Identify which cell holds the provided text, then report its [x, y] central coordinate. 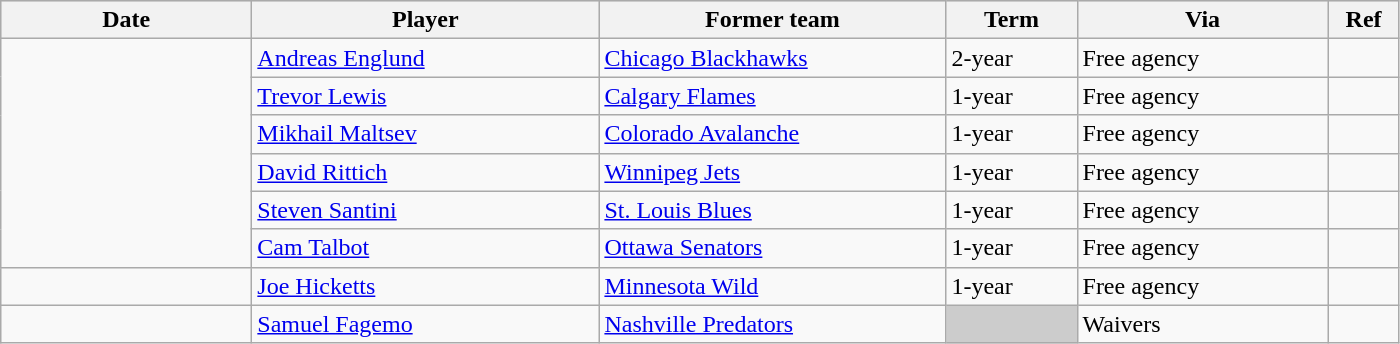
Colorado Avalanche [772, 134]
Player [426, 20]
Cam Talbot [426, 248]
2-year [1012, 58]
Trevor Lewis [426, 96]
Winnipeg Jets [772, 172]
Mikhail Maltsev [426, 134]
Calgary Flames [772, 96]
Minnesota Wild [772, 286]
St. Louis Blues [772, 210]
Former team [772, 20]
Steven Santini [426, 210]
David Rittich [426, 172]
Ottawa Senators [772, 248]
Term [1012, 20]
Chicago Blackhawks [772, 58]
Nashville Predators [772, 324]
Samuel Fagemo [426, 324]
Waivers [1202, 324]
Joe Hicketts [426, 286]
Ref [1364, 20]
Via [1202, 20]
Andreas Englund [426, 58]
Date [126, 20]
